Scan for the cell matching the given text and deliver its [x, y] coordinate at center. 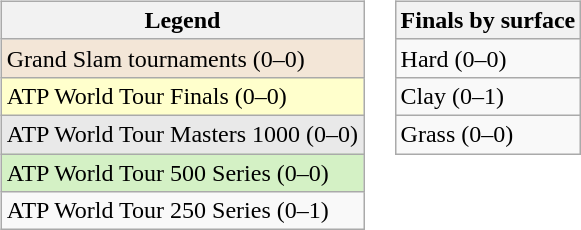
Legend [182, 20]
ATP World Tour 500 Series (0–0) [182, 173]
Hard (0–0) [488, 58]
Clay (0–1) [488, 96]
ATP World Tour Masters 1000 (0–0) [182, 134]
ATP World Tour Finals (0–0) [182, 96]
ATP World Tour 250 Series (0–1) [182, 211]
Grand Slam tournaments (0–0) [182, 58]
Grass (0–0) [488, 134]
Finals by surface [488, 20]
